Search for the cell housing the specified text and yield its [x, y] center coordinate. 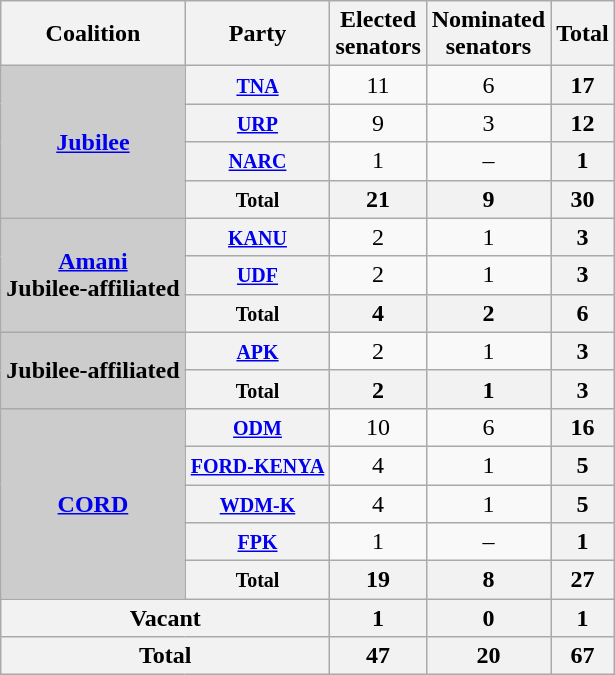
21 [378, 199]
17 [583, 85]
Electedsenators [378, 34]
30 [583, 199]
27 [583, 580]
UDF [258, 275]
Coalition [93, 34]
AmaniJubilee-affiliated [93, 275]
Jubilee-affiliated [93, 370]
WDM-K [258, 503]
12 [583, 123]
APK [258, 351]
10 [378, 427]
Nominatedsenators [488, 34]
47 [378, 656]
20 [488, 656]
11 [378, 85]
0 [488, 618]
67 [583, 656]
19 [378, 580]
NARC [258, 161]
CORD [93, 503]
FORD-KENYA [258, 465]
ODM [258, 427]
16 [583, 427]
URP [258, 123]
Jubilee [93, 142]
TNA [258, 85]
8 [488, 580]
KANU [258, 237]
Vacant [166, 618]
FPK [258, 542]
Party [258, 34]
